Find where the given text appears and provide that cell's center as [X, Y] coordinate. 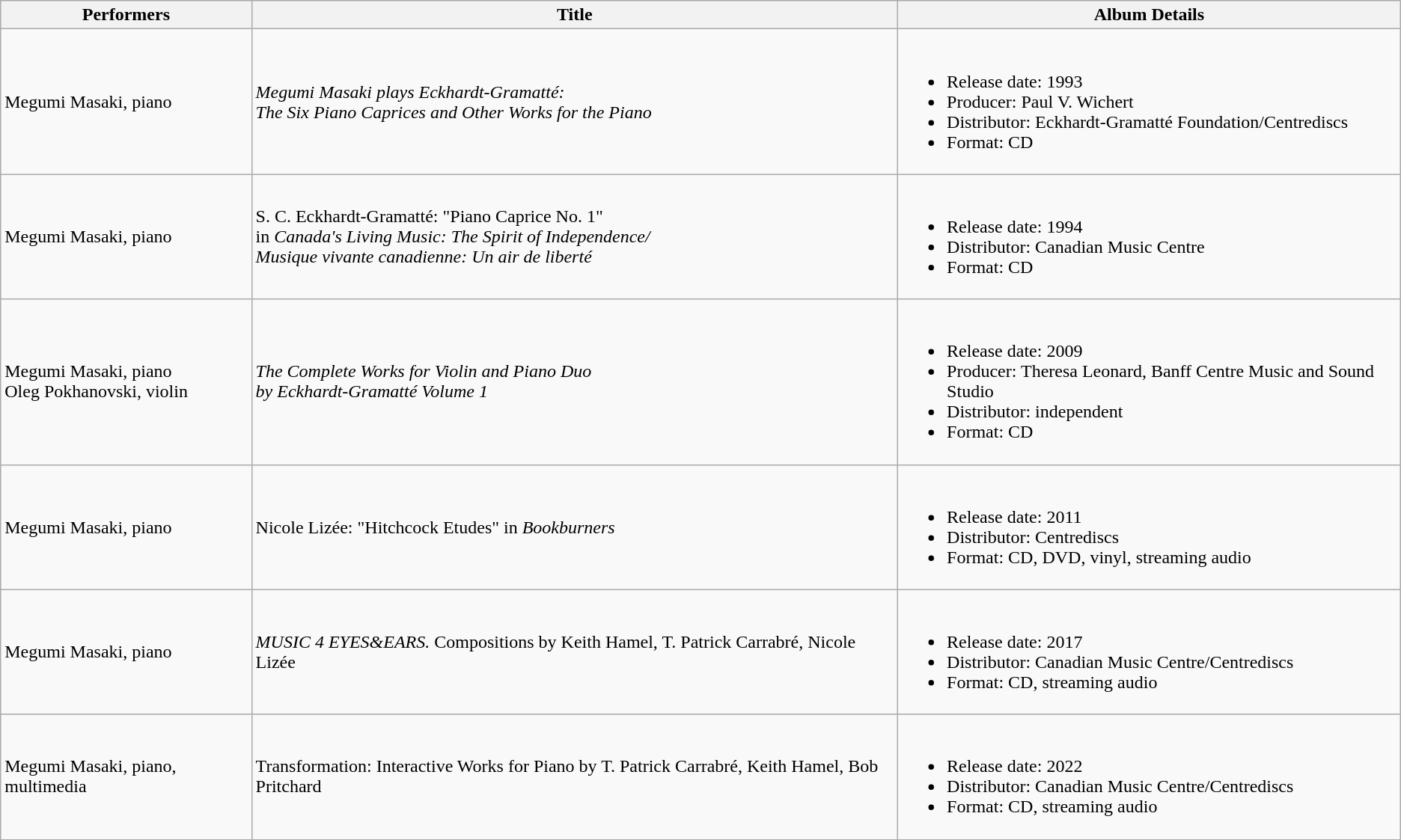
Album Details [1150, 15]
MUSIC 4 EYES&EARS. Compositions by Keith Hamel, T. Patrick Carrabré, Nicole Lizée [575, 652]
Release date: 2022Distributor: Canadian Music Centre/CentrediscsFormat: CD, streaming audio [1150, 776]
Release date: 1994Distributor: Canadian Music CentreFormat: CD [1150, 236]
Release date: 2017Distributor: Canadian Music Centre/CentrediscsFormat: CD, streaming audio [1150, 652]
Megumi Masaki, pianoOleg Pokhanovski, violin [126, 381]
Release date: 2011Distributor: CentrediscsFormat: CD, DVD, vinyl, streaming audio [1150, 527]
Megumi Masaki, piano, multimedia [126, 776]
Release date: 1993Producer: Paul V. WichertDistributor: Eckhardt-Gramatté Foundation/CentrediscsFormat: CD [1150, 102]
Release date: 2009Producer: Theresa Leonard, Banff Centre Music and Sound StudioDistributor: independentFormat: CD [1150, 381]
Transformation: Interactive Works for Piano by T. Patrick Carrabré, Keith Hamel, Bob Pritchard [575, 776]
Performers [126, 15]
S. C. Eckhardt-Gramatté: "Piano Caprice No. 1"in Canada's Living Music: The Spirit of Independence/Musique vivante canadienne: Un air de liberté [575, 236]
Megumi Masaki plays Eckhardt-Gramatté:The Six Piano Caprices and Other Works for the Piano [575, 102]
Title [575, 15]
Nicole Lizée: "Hitchcock Etudes" in Bookburners [575, 527]
The Complete Works for Violin and Piano Duoby Eckhardt-Gramatté Volume 1 [575, 381]
